Identify which cell holds the provided text, then report its (x, y) central coordinate. 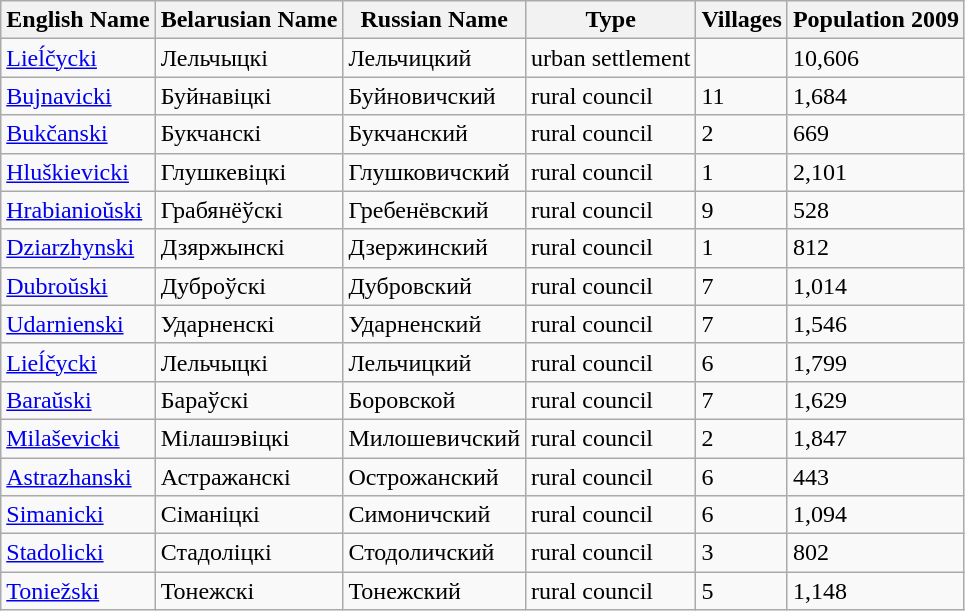
Глушковичский (434, 172)
Stadolicki (78, 553)
Dziarzhynski (78, 248)
1,546 (876, 324)
669 (876, 134)
Belarusian Name (249, 20)
Дзяржынскі (249, 248)
Милошевичский (434, 438)
1,148 (876, 591)
Дубровский (434, 286)
urban settlement (611, 58)
Боровской (434, 400)
Стадоліцкі (249, 553)
528 (876, 210)
Villages (742, 20)
2,101 (876, 172)
802 (876, 553)
1,094 (876, 515)
10,606 (876, 58)
Тонежскі (249, 591)
1,629 (876, 400)
Дзержинский (434, 248)
3 (742, 553)
Бараўскі (249, 400)
1,684 (876, 96)
Bukčanski (78, 134)
812 (876, 248)
Hluškievicki (78, 172)
Population 2009 (876, 20)
Bujnavicki (78, 96)
Hrabianioŭski (78, 210)
1,014 (876, 286)
Baraŭski (78, 400)
Букчанский (434, 134)
Стодоличский (434, 553)
Астражанскі (249, 477)
Udarnienski (78, 324)
Astrazhanski (78, 477)
Буйновичский (434, 96)
1,847 (876, 438)
Симоничский (434, 515)
Ударненскі (249, 324)
Дуброўскі (249, 286)
9 (742, 210)
Сіманіцкі (249, 515)
Milaševicki (78, 438)
Type (611, 20)
Ударненский (434, 324)
Simanicki (78, 515)
Мілашэвіцкі (249, 438)
English Name (78, 20)
Russian Name (434, 20)
Острожанский (434, 477)
Буйнавіцкі (249, 96)
Тонежский (434, 591)
Dubroŭski (78, 286)
5 (742, 591)
Глушкевіцкі (249, 172)
Гребенёвский (434, 210)
443 (876, 477)
Toniežski (78, 591)
11 (742, 96)
1,799 (876, 362)
Грабянёўскі (249, 210)
Букчанскі (249, 134)
